Capture the cell that displays the provided text and extract its [X, Y] central coordinate. 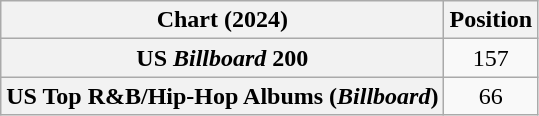
157 [491, 58]
US Billboard 200 [222, 58]
66 [491, 96]
Chart (2024) [222, 20]
Position [491, 20]
US Top R&B/Hip-Hop Albums (Billboard) [222, 96]
